Locate the cell with the specified text and output its [X, Y] center coordinate. 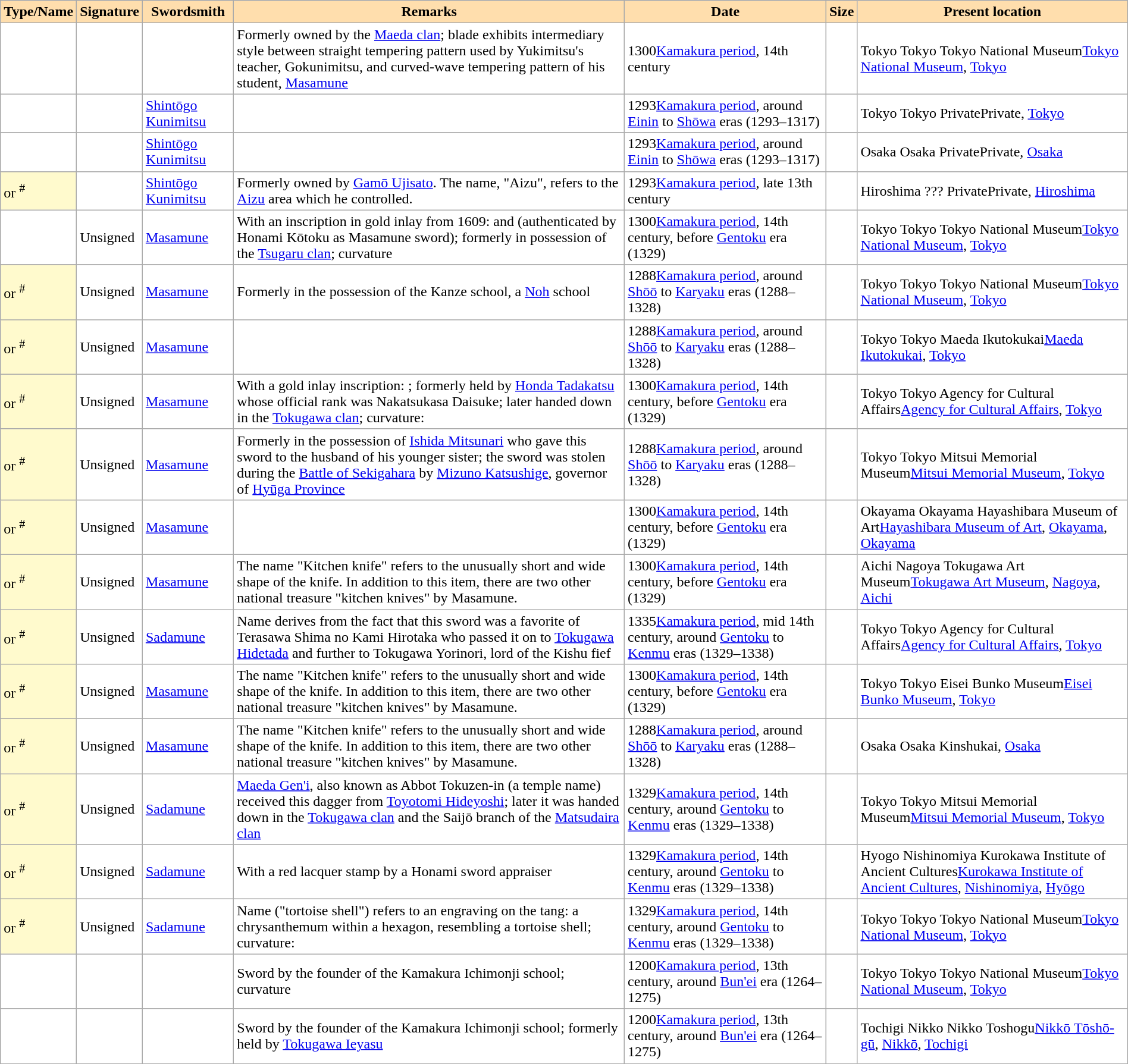
Tochigi Nikko Nikko ToshoguNikkō Tōshō-gū, Nikkō, Tochigi [992, 1036]
Signature [109, 12]
Swordsmith [188, 12]
Formerly in the possession of the Kanze school, a Noh school [430, 292]
Tokyo Tokyo Maeda IkutokukaiMaeda Ikutokukai, Tokyo [992, 347]
Name ("tortoise shell") refers to an engraving on the tang: a chrysanthemum within a hexagon, resembling a tortoise shell; curvature: [430, 927]
Formerly owned by Gamō Ujisato. The name, "Aizu", refers to the Aizu area which he controlled. [430, 190]
1335Kamakura period, mid 14th century, around Gentoku to Kenmu eras (1329–1338) [726, 636]
Sword by the founder of the Kamakura Ichimonji school; curvature [430, 981]
1300Kamakura period, 14th century [726, 58]
Tokyo Tokyo PrivatePrivate, Tokyo [992, 113]
Osaka Osaka PrivatePrivate, Osaka [992, 152]
Tokyo Tokyo Eisei Bunko MuseumEisei Bunko Museum, Tokyo [992, 692]
1293Kamakura period, late 13th century [726, 190]
Present location [992, 12]
Remarks [430, 12]
Sword by the founder of the Kamakura Ichimonji school; formerly held by Tokugawa Ieyasu [430, 1036]
Hyogo Nishinomiya Kurokawa Institute of Ancient CulturesKurokawa Institute of Ancient Cultures, Nishinomiya, Hyōgo [992, 872]
Date [726, 12]
Size [842, 12]
With a red lacquer stamp by a Honami sword appraiser [430, 872]
Type/Name [39, 12]
Okayama Okayama Hayashibara Museum of ArtHayashibara Museum of Art, Okayama, Okayama [992, 527]
Osaka Osaka Kinshukai, Osaka [992, 746]
Hiroshima ??? PrivatePrivate, Hiroshima [992, 190]
Aichi Nagoya Tokugawa Art MuseumTokugawa Art Museum, Nagoya, Aichi [992, 582]
